Scan for the cell matching the given text and deliver its [X, Y] coordinate at center. 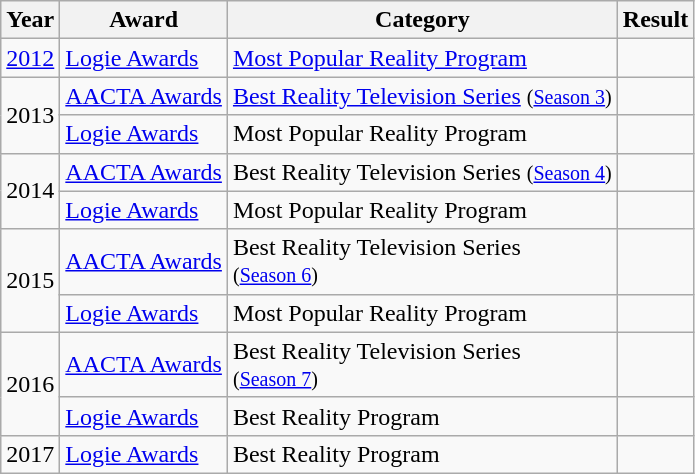
Award [144, 20]
2012 [30, 58]
2013 [30, 115]
Category [422, 20]
2016 [30, 384]
2014 [30, 191]
Best Reality Television Series (Season 3) [422, 96]
2015 [30, 280]
Best Reality Television Series(Season 6) [422, 262]
Best Reality Television Series(Season 7) [422, 364]
Year [30, 20]
2017 [30, 454]
Best Reality Television Series (Season 4) [422, 172]
Result [655, 20]
